Output the (X, Y) coordinate of the center of the cell containing the given text.  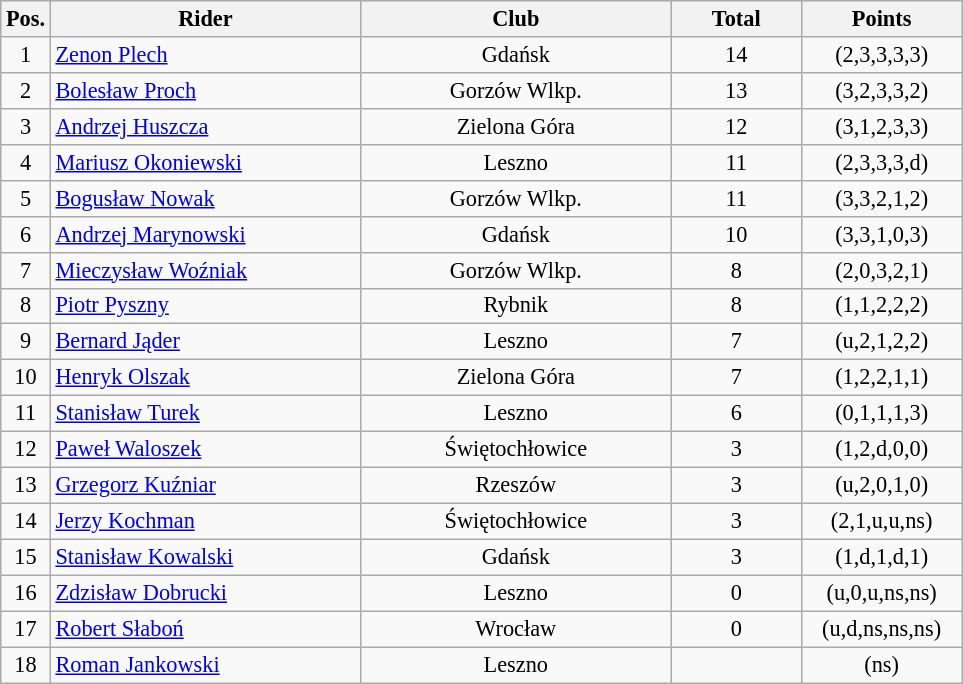
Stanisław Turek (205, 414)
(u,d,ns,ns,ns) (881, 629)
(3,2,3,3,2) (881, 90)
18 (26, 665)
9 (26, 342)
Paweł Waloszek (205, 450)
Zdzisław Dobrucki (205, 593)
Mariusz Okoniewski (205, 162)
(2,1,u,u,ns) (881, 521)
(3,3,1,0,3) (881, 234)
Club (516, 19)
Mieczysław Woźniak (205, 270)
Roman Jankowski (205, 665)
Rider (205, 19)
1 (26, 55)
(u,2,0,1,0) (881, 485)
Piotr Pyszny (205, 306)
Henryk Olszak (205, 378)
16 (26, 593)
Bernard Jąder (205, 342)
(1,2,2,1,1) (881, 378)
2 (26, 90)
17 (26, 629)
(0,1,1,1,3) (881, 414)
(2,3,3,3,3) (881, 55)
Bolesław Proch (205, 90)
(1,1,2,2,2) (881, 306)
Bogusław Nowak (205, 198)
(1,2,d,0,0) (881, 450)
5 (26, 198)
Andrzej Huszcza (205, 126)
(1,d,1,d,1) (881, 557)
(ns) (881, 665)
Zenon Plech (205, 55)
Rybnik (516, 306)
Stanisław Kowalski (205, 557)
Jerzy Kochman (205, 521)
Andrzej Marynowski (205, 234)
(2,0,3,2,1) (881, 270)
Points (881, 19)
(3,3,2,1,2) (881, 198)
(u,2,1,2,2) (881, 342)
Robert Słaboń (205, 629)
(3,1,2,3,3) (881, 126)
15 (26, 557)
Rzeszów (516, 485)
(u,0,u,ns,ns) (881, 593)
4 (26, 162)
Total (736, 19)
(2,3,3,3,d) (881, 162)
Grzegorz Kuźniar (205, 485)
Pos. (26, 19)
Wrocław (516, 629)
